Detect which cell encompasses the target text, then output its (x, y) center coordinate. 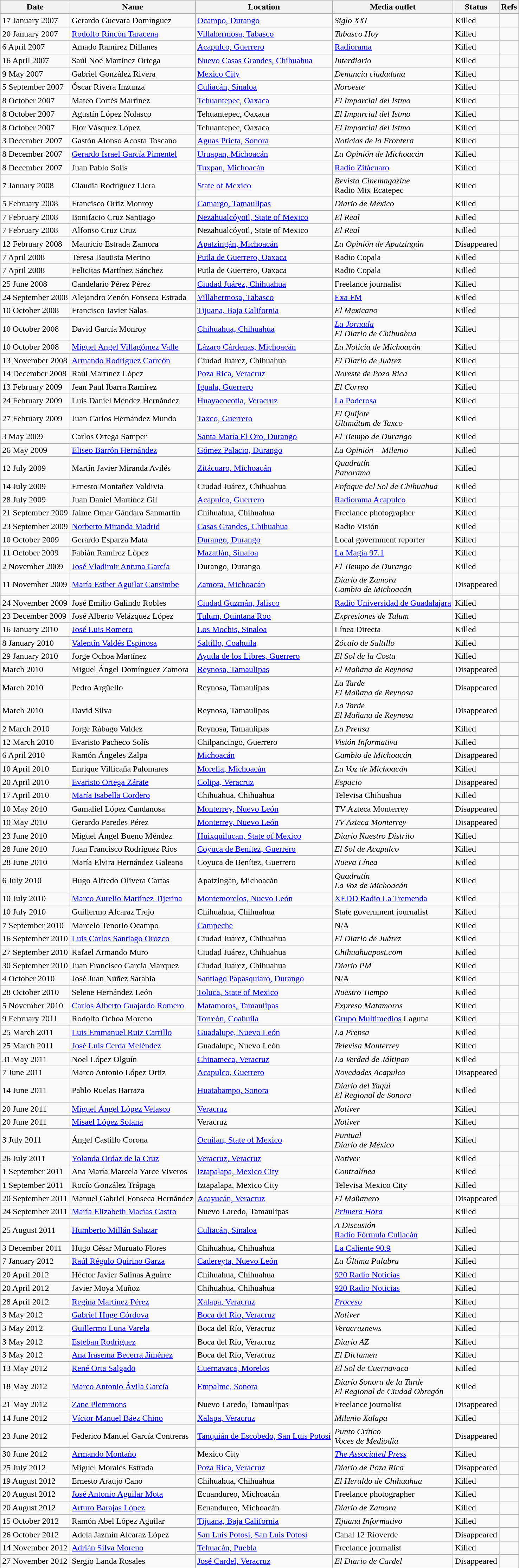
9 February 2011 (35, 1019)
Evaristo Pacheco Solís (132, 742)
Veracruz, Veracruz (264, 1158)
29 January 2010 (35, 656)
2 November 2009 (35, 566)
11 October 2009 (35, 553)
Manuel Gabriel Fonseca Hernández (132, 1198)
Alejandro Zenón Fonseca Estrada (132, 297)
Felicitas Martínez Sánchez (132, 271)
La JornadaEl Diario de Chihuahua (393, 329)
El Mexicano (393, 311)
Víctor Manuel Báez Chino (132, 1418)
Rafael Armando Muro (132, 952)
Revista CinemagazineRadio Mix Ecatepec (393, 186)
Amado Ramírez Dillanes (132, 47)
Grupo Multimedios Laguna (393, 1019)
Tehuacán, Puebla (264, 1548)
Bonifacio Cruz Santiago (132, 217)
Fabián Ramírez López (132, 553)
16 September 2010 (35, 939)
Juan Daniel Martínez Gil (132, 500)
Ciudad Guzmán, Jalisco (264, 603)
23 June 2012 (35, 1436)
2 March 2010 (35, 729)
El Diario de Cardel (393, 1561)
Mateo Cortés Martínez (132, 100)
Jean Paul Ibarra Ramírez (132, 387)
David García Monroy (132, 329)
14 November 2012 (35, 1548)
10 October 2009 (35, 540)
13 May 2012 (35, 1368)
Evaristo Ortega Zárate (132, 782)
21 May 2012 (35, 1405)
Santa María El Oro, Durango (264, 437)
Matamoros, Tamaulipas (264, 1006)
XEDD Radio La Tremenda (393, 899)
Campeche (264, 925)
Radiorama (393, 47)
A DiscusiónRadio Fórmula Culiacán (393, 1230)
Ocuilan, State of Mexico (264, 1140)
Francisco Javier Salas (132, 311)
26 May 2009 (35, 450)
Candelario Pérez Pérez (132, 284)
21 September 2009 (35, 513)
26 July 2011 (35, 1158)
Cuernavaca, Morelos (264, 1368)
Morelia, Michoacán (264, 769)
Expreso Matamoros (393, 1006)
La Verdad de Jáltipan (393, 1059)
QuadratínLa Voz de Michoacán (393, 880)
14 June 2012 (35, 1418)
Guillermo Alcaraz Trejo (132, 912)
Chihuahuapost.com (393, 952)
Milenio Xalapa (393, 1418)
24 September 2008 (35, 297)
Toluca, State of Mexico (264, 992)
The Associated Press (393, 1454)
Diario de ZamoraCambio de Michoacán (393, 585)
13 February 2009 (35, 387)
Javier Moya Muñoz (132, 1288)
La Opinión de Michoacán (393, 154)
Diario del YaquiEl Regional de Sonora (393, 1091)
Juan Carlos Hernández Mundo (132, 419)
Juan Francisco Rodríguez Ríos (132, 849)
Sergio Landa Rosales (132, 1561)
Colipa, Veracruz (264, 782)
José Juan Núñez Sarabia (132, 979)
6 April 2007 (35, 47)
28 April 2012 (35, 1301)
25 August 2011 (35, 1230)
Gabriel Huge Córdova (132, 1315)
Carlos Alberto Guajardo Romero (132, 1006)
El Sol de Cuernavaca (393, 1368)
David Silva (132, 710)
Nueva Línea (393, 862)
Armando Rodríguez Carreón (132, 360)
25 July 2012 (35, 1468)
María Elvira Hernández Galeana (132, 862)
Uruapan, Michoacán (264, 154)
René Orta Salgado (132, 1368)
La Opinión – Milenio (393, 450)
San Luis Potosí, San Luis Potosí (264, 1534)
Denuncia ciudadana (393, 74)
Zócalo de Saltillo (393, 643)
PuntualDiario de México (393, 1140)
Raúl Régulo Quirino Garza (132, 1261)
Diario PM (393, 965)
Diario Nuestro Distrito (393, 835)
Enfoque del Sol de Chihuahua (393, 486)
Huixquilucan, State of Mexico (264, 835)
Visión Informativa (393, 742)
Valentín Valdés Espinosa (132, 643)
Tuxpan, Michoacán (264, 168)
Tulum, Quintana Roo (264, 616)
Mauricio Estrada Zamora (132, 244)
Juan Francisco García Márquez (132, 965)
7 June 2011 (35, 1072)
Taxco, Guerrero (264, 419)
Tijuana Informativo (393, 1521)
16 January 2010 (35, 629)
Refs (509, 7)
Teresa Bautista Merino (132, 257)
Hugo Alfredo Olivera Cartas (132, 880)
3 December 2007 (35, 141)
Veracruznews (393, 1328)
Cadereyta, Nuevo León (264, 1261)
María Esther Aguilar Cansimbe (132, 585)
Mazatlán, Sinaloa (264, 553)
Diario de México (393, 204)
State of Mexico (264, 186)
Claudia Rodríguez Llera (132, 186)
14 December 2008 (35, 373)
Rocío González Trápaga (132, 1185)
José Luis Cerda Meléndez (132, 1046)
Canal 12 Ríoverde (393, 1534)
Saltillo, Coahuila (264, 643)
Televisa Monterrey (393, 1046)
15 October 2012 (35, 1521)
17 April 2010 (35, 795)
Rodolfo Ochoa Moreno (132, 1019)
Saúl Noé Martínez Ortega (132, 60)
Hugo César Muruato Flores (132, 1248)
Ernesto Araujo Cano (132, 1481)
24 September 2011 (35, 1212)
Ramón Abel López Aguilar (132, 1521)
Media outlet (393, 7)
La Poderosa (393, 400)
Misael López Solana (132, 1122)
La Voz de Michoacán (393, 769)
Ana Irasema Becerra Jiménez (132, 1355)
Iguala, Guerrero (264, 387)
QuadratínPanorama (393, 468)
María Elizabeth Macías Castro (132, 1212)
Chilpancingo, Guerrero (264, 742)
Chinameca, Veracruz (264, 1059)
La Caliente 90.9 (393, 1248)
Zitácuaro, Michoacán (264, 468)
Televisa Chihuahua (393, 795)
La Opinión de Apatzingán (393, 244)
Guillermo Luna Varela (132, 1328)
Adrián Silva Moreno (132, 1548)
Local government reporter (393, 540)
Miguel Morales Estrada (132, 1468)
Interdiario (393, 60)
Gerardo Esparza Mata (132, 540)
Punto CríticoVoces de Mediodía (393, 1436)
Pablo Ruelas Barraza (132, 1091)
14 July 2009 (35, 486)
José Vladimir Antuna García (132, 566)
Martín Javier Miranda Avilés (132, 468)
Espacio (393, 782)
Marco Aurelio Martínez Tijerina (132, 899)
30 June 2012 (35, 1454)
Montemorelos, Nuevo León (264, 899)
Ángel Castillo Corona (132, 1140)
Ernesto Montañez Valdivia (132, 486)
Radio Zitácuaro (393, 168)
Lázaro Cárdenas, Michoacán (264, 347)
14 June 2011 (35, 1091)
23 December 2009 (35, 616)
Pedro Argüello (132, 688)
10 April 2010 (35, 769)
Huayacocotla, Veracruz (264, 400)
25 June 2008 (35, 284)
3 December 2011 (35, 1248)
18 May 2012 (35, 1386)
Radio Visión (393, 526)
Rodolfo Rincón Taracena (132, 34)
Date (35, 7)
Camargo, Tamaulipas (264, 204)
20 September 2011 (35, 1198)
9 May 2007 (35, 74)
Noroeste (393, 87)
Noel López Olguín (132, 1059)
6 April 2010 (35, 755)
Miguel Ángel López Velasco (132, 1108)
23 September 2009 (35, 526)
Héctor Javier Salinas Aguirre (132, 1275)
El Mañanero (393, 1198)
Eliseo Barrón Hernández (132, 450)
Agustín López Nolasco (132, 114)
Televisa Mexico City (393, 1185)
Acayucán, Veracruz (264, 1198)
16 April 2007 (35, 60)
Diario de Poza Rica (393, 1468)
Luis Carlos Santiago Orozco (132, 939)
Noreste de Poza Rica (393, 373)
Huatabampo, Sonora (264, 1091)
Ramón Ángeles Zalpa (132, 755)
24 November 2009 (35, 603)
Miguel Ángel Domínguez Zamora (132, 670)
Radiorama Acapulco (393, 500)
Regina Martínez Pérez (132, 1301)
Casas Grandes, Chihuahua (264, 526)
Miguel Ángel Bueno Méndez (132, 835)
17 January 2007 (35, 20)
Gastón Alonso Acosta Toscano (132, 141)
Alfonso Cruz Cruz (132, 230)
El QuijoteUltimátum de Taxco (393, 419)
Empalme, Sonora (264, 1386)
La Magia 97.1 (393, 553)
El Sol de la Costa (393, 656)
Adela Jazmín Alcaraz López (132, 1534)
Diario Sonora de la TardeEl Regional de Ciudad Obregón (393, 1386)
Contralínea (393, 1172)
Jaime Omar Gándara Sanmartín (132, 513)
State government journalist (393, 912)
Exa FM (393, 297)
24 February 2009 (35, 400)
Raúl Martínez López (132, 373)
12 February 2008 (35, 244)
5 September 2007 (35, 87)
Gerardo Israel García Pimentel (132, 154)
Radio Universidad de Guadalajara (393, 603)
Ana María Marcela Yarce Viveros (132, 1172)
Gabriel González Rivera (132, 74)
Nuevo Casas Grandes, Chihuahua (264, 60)
José Alberto Velázquez López (132, 616)
El Mañana de Reynosa (393, 670)
Carlos Ortega Samper (132, 437)
Ocampo, Durango (264, 20)
Novedades Acapulco (393, 1072)
Location (264, 7)
6 July 2010 (35, 880)
Yolanda Ordaz de la Cruz (132, 1158)
20 January 2007 (35, 34)
Michoacán (264, 755)
7 September 2010 (35, 925)
Armando Montaño (132, 1454)
7 January 2012 (35, 1261)
Miguel Angel Villagómez Valle (132, 347)
5 November 2010 (35, 1006)
José Antonio Aguilar Mota (132, 1494)
Torreón, Coahuila (264, 1019)
Juan Pablo Solís (132, 168)
Name (132, 7)
13 November 2008 (35, 360)
19 August 2012 (35, 1481)
José Luis Romero (132, 629)
12 March 2010 (35, 742)
Noticias de la Frontera (393, 141)
José Emilio Galindo Robles (132, 603)
El Heraldo de Chihuahua (393, 1481)
Diario de Zamora (393, 1508)
José Cardel, Veracruz (264, 1561)
Expresiones de Tulum (393, 616)
Luis Emmanuel Ruiz Carrillo (132, 1032)
Luis Daniel Méndez Hernández (132, 400)
Esteban Rodríguez (132, 1342)
Nuestro Tiempo (393, 992)
27 November 2012 (35, 1561)
Selene Hernández León (132, 992)
Ayutla de los Libres, Guerrero (264, 656)
Gerardo Guevara Domínguez (132, 20)
Humberto Millán Salazar (132, 1230)
Zamora, Michoacán (264, 585)
Gerardo Paredes Pérez (132, 822)
Marcelo Tenorio Ocampo (132, 925)
Norberto Miranda Madrid (132, 526)
12 July 2009 (35, 468)
María Isabella Cordero (132, 795)
27 February 2009 (35, 419)
Línea Directa (393, 629)
Marco Antonio Ávila García (132, 1386)
Santiago Papasquiaro, Durango (264, 979)
Aguas Prieta, Sonora (264, 141)
Óscar Rivera Inzunza (132, 87)
Status (476, 7)
11 November 2009 (35, 585)
5 February 2008 (35, 204)
23 June 2010 (35, 835)
8 January 2010 (35, 643)
Enrique Villicaña Palomares (132, 769)
26 October 2012 (35, 1534)
Arturo Barajas López (132, 1508)
31 May 2011 (35, 1059)
3 May 2009 (35, 437)
La Última Palabra (393, 1261)
El Correo (393, 387)
Francisco Ortiz Monroy (132, 204)
Primera Hora (393, 1212)
Jorge Rábago Valdez (132, 729)
28 July 2009 (35, 500)
4 October 2010 (35, 979)
20 April 2010 (35, 782)
Jorge Ochoa Martínez (132, 656)
7 January 2008 (35, 186)
Proceso (393, 1301)
28 October 2010 (35, 992)
Diario AZ (393, 1342)
Cambio de Michoacán (393, 755)
El Sol de Acapulco (393, 849)
30 September 2010 (35, 965)
Tanquián de Escobedo, San Luis Potosí (264, 1436)
Siglo XXI (393, 20)
Federico Manuel García Contreras (132, 1436)
El Dictamen (393, 1355)
Los Mochis, Sinaloa (264, 629)
27 September 2010 (35, 952)
Flor Vásquez López (132, 127)
Marco Antonio López Ortiz (132, 1072)
3 July 2011 (35, 1140)
Gómez Palacio, Durango (264, 450)
La Noticia de Michoacán (393, 347)
Zane Plemmons (132, 1405)
Gamaliel López Candanosa (132, 809)
Tabasco Hoy (393, 34)
